Pinpoint the cell where the given text exists, returning its [x, y] midpoint coordinate. 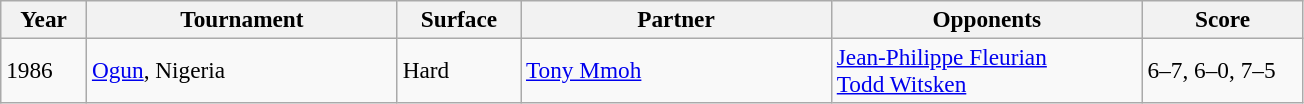
Year [44, 19]
Tournament [242, 19]
Tony Mmoh [676, 70]
Ogun, Nigeria [242, 70]
Jean-Philippe Fleurian Todd Witsken [986, 70]
6–7, 6–0, 7–5 [1222, 70]
Surface [458, 19]
Partner [676, 19]
Hard [458, 70]
1986 [44, 70]
Score [1222, 19]
Opponents [986, 19]
